Find where the given text appears and provide that cell's center as (X, Y) coordinate. 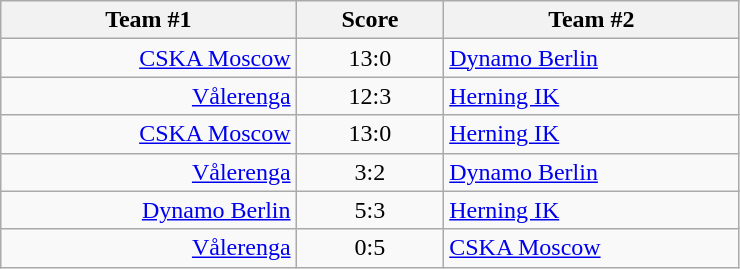
Team #1 (148, 20)
Team #2 (592, 20)
Score (370, 20)
5:3 (370, 210)
12:3 (370, 96)
0:5 (370, 248)
3:2 (370, 172)
